Extract the (x, y) coordinate from the center of the cell holding the provided text.  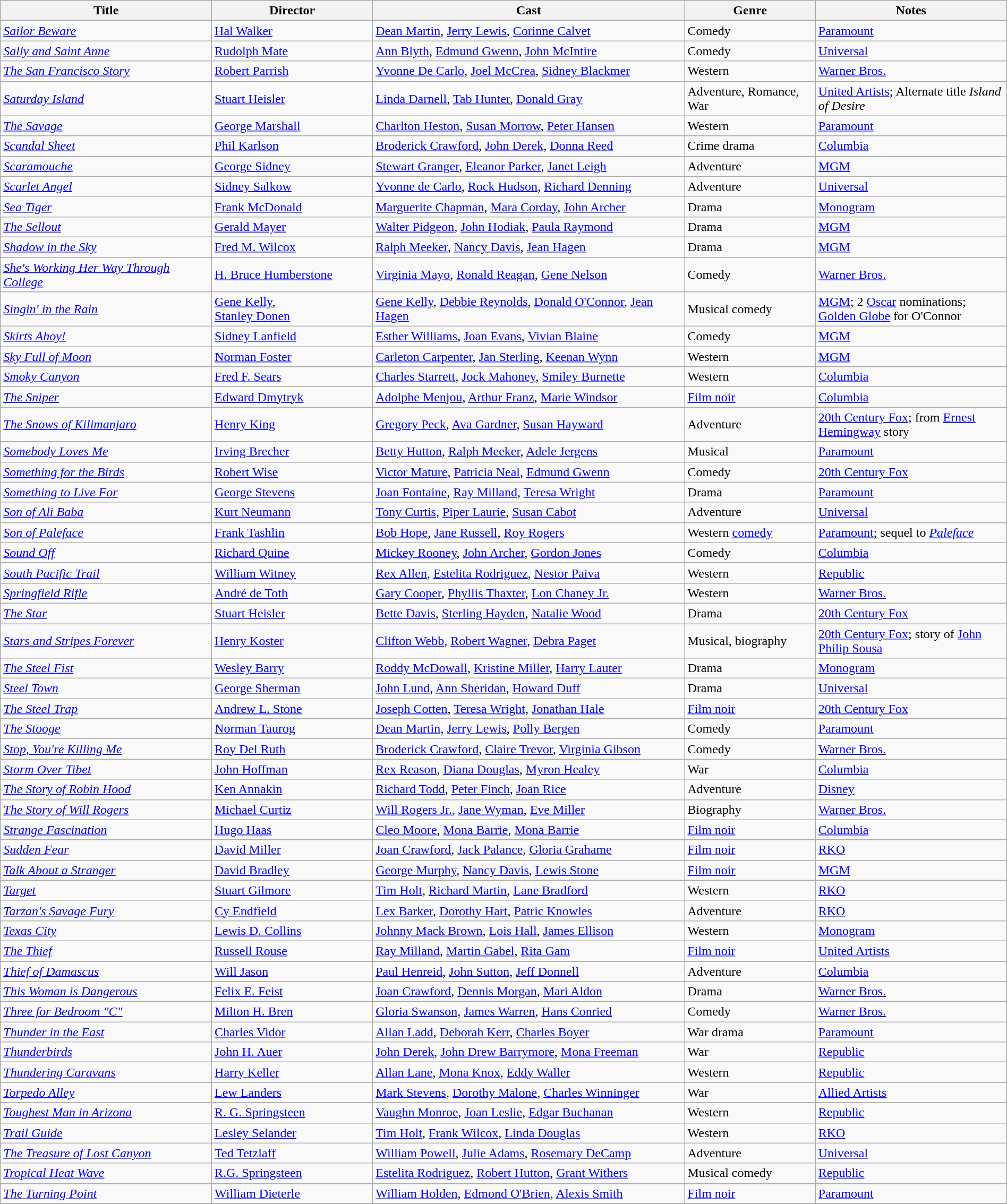
Son of Ali Baba (106, 512)
Charles Starrett, Jock Mahoney, Smiley Burnette (529, 377)
MGM; 2 Oscar nominations; Golden Globe for O'Connor (911, 309)
Cleo Moore, Mona Barrie, Mona Barrie (529, 830)
Broderick Crawford, Claire Trevor, Virginia Gibson (529, 749)
Ken Annakin (292, 789)
Sally and Saint Anne (106, 51)
Gene Kelly, Debbie Reynolds, Donald O'Connor, Jean Hagen (529, 309)
The Snows of Kilimanjaro (106, 425)
Henry King (292, 425)
Will Jason (292, 971)
Western comedy (750, 532)
Gerald Mayer (292, 227)
Toughest Man in Arizona (106, 1113)
Harry Keller (292, 1072)
War drama (750, 1032)
Vaughn Monroe, Joan Leslie, Edgar Buchanan (529, 1113)
The Star (106, 613)
20th Century Fox; from Ernest Hemingway story (911, 425)
Director (292, 11)
Sidney Salkow (292, 186)
The Turning Point (106, 1193)
Lesley Selander (292, 1133)
Wesley Barry (292, 668)
Trail Guide (106, 1133)
Musical, biography (750, 640)
Thief of Damascus (106, 971)
Stuart Gilmore (292, 890)
Marguerite Chapman, Mara Corday, John Archer (529, 207)
Norman Taurog (292, 729)
John Lund, Ann Sheridan, Howard Duff (529, 689)
Ralph Meeker, Nancy Davis, Jean Hagen (529, 247)
Kurt Neumann (292, 512)
Gary Cooper, Phyllis Thaxter, Lon Chaney Jr. (529, 593)
William Witney (292, 573)
Esther Williams, Joan Evans, Vivian Blaine (529, 337)
Clifton Webb, Robert Wagner, Debra Paget (529, 640)
Notes (911, 11)
Something to Live For (106, 492)
Virginia Mayo, Ronald Reagan, Gene Nelson (529, 274)
George Marshall (292, 126)
Joan Fontaine, Ray Milland, Teresa Wright (529, 492)
The Sniper (106, 397)
Dean Martin, Jerry Lewis, Polly Bergen (529, 729)
Stars and Stripes Forever (106, 640)
Thunder in the East (106, 1032)
William Powell, Julie Adams, Rosemary DeCamp (529, 1153)
Skirts Ahoy! (106, 337)
Lex Barker, Dorothy Hart, Patric Knowles (529, 910)
Hugo Haas (292, 830)
Torpedo Alley (106, 1093)
R. G. Springsteen (292, 1113)
Yvonne de Carlo, Rock Hudson, Richard Denning (529, 186)
Johnny Mack Brown, Lois Hall, James Ellison (529, 931)
William Dieterle (292, 1193)
Roddy McDowall, Kristine Miller, Harry Lauter (529, 668)
Victor Mature, Patricia Neal, Edmund Gwenn (529, 472)
Paramount; sequel to Paleface (911, 532)
Yvonne De Carlo, Joel McCrea, Sidney Blackmer (529, 71)
Scaramouche (106, 166)
Smoky Canyon (106, 377)
Richard Todd, Peter Finch, Joan Rice (529, 789)
Tony Curtis, Piper Laurie, Susan Cabot (529, 512)
Shadow in the Sky (106, 247)
Bob Hope, Jane Russell, Roy Rogers (529, 532)
Richard Quine (292, 553)
Texas City (106, 931)
Genre (750, 11)
Musical (750, 452)
The Sellout (106, 227)
The Steel Trap (106, 709)
South Pacific Trail (106, 573)
Allan Lane, Mona Knox, Eddy Waller (529, 1072)
Sudden Fear (106, 850)
Something for the Birds (106, 472)
Lew Landers (292, 1093)
William Holden, Edmond O'Brien, Alexis Smith (529, 1193)
Irving Brecher (292, 452)
Cast (529, 11)
George Sidney (292, 166)
George Murphy, Nancy Davis, Lewis Stone (529, 870)
She's Working Her Way Through College (106, 274)
The Thief (106, 951)
Tropical Heat Wave (106, 1173)
Felix E. Feist (292, 992)
The Treasure of Lost Canyon (106, 1153)
Thunderbirds (106, 1052)
Carleton Carpenter, Jan Sterling, Keenan Wynn (529, 357)
Bette Davis, Sterling Hayden, Natalie Wood (529, 613)
The San Francisco Story (106, 71)
David Miller (292, 850)
Storm Over Tibet (106, 769)
The Savage (106, 126)
Roy Del Ruth (292, 749)
Springfield Rifle (106, 593)
Charlton Heston, Susan Morrow, Peter Hansen (529, 126)
20th Century Fox; story of John Philip Sousa (911, 640)
Linda Darnell, Tab Hunter, Donald Gray (529, 99)
Charles Vidor (292, 1032)
H. Bruce Humberstone (292, 274)
Estelita Rodriguez, Robert Hutton, Grant Withers (529, 1173)
Frank McDonald (292, 207)
Fred F. Sears (292, 377)
Crime drama (750, 146)
Allied Artists (911, 1093)
Hal Walker (292, 31)
Strange Fascination (106, 830)
Disney (911, 789)
Paul Henreid, John Sutton, Jeff Donnell (529, 971)
Talk About a Stranger (106, 870)
Frank Tashlin (292, 532)
Ann Blyth, Edmund Gwenn, John McIntire (529, 51)
Singin' in the Rain (106, 309)
Henry Koster (292, 640)
Scarlet Angel (106, 186)
The Stooge (106, 729)
Thundering Caravans (106, 1072)
Mickey Rooney, John Archer, Gordon Jones (529, 553)
Adventure, Romance, War (750, 99)
Gregory Peck, Ava Gardner, Susan Hayward (529, 425)
Will Rogers Jr., Jane Wyman, Eve Miller (529, 810)
Mark Stevens, Dorothy Malone, Charles Winninger (529, 1093)
Stop, You're Killing Me (106, 749)
Fred M. Wilcox (292, 247)
Allan Ladd, Deborah Kerr, Charles Boyer (529, 1032)
Andrew L. Stone (292, 709)
The Story of Will Rogers (106, 810)
Son of Paleface (106, 532)
Steel Town (106, 689)
Rex Allen, Estelita Rodriguez, Nestor Paiva (529, 573)
The Story of Robin Hood (106, 789)
Three for Bedroom "C" (106, 1012)
Target (106, 890)
Lewis D. Collins (292, 931)
Tim Holt, Richard Martin, Lane Bradford (529, 890)
George Sherman (292, 689)
Broderick Crawford, John Derek, Donna Reed (529, 146)
Michael Curtiz (292, 810)
United Artists; Alternate title Island of Desire (911, 99)
Tarzan's Savage Fury (106, 910)
Joan Crawford, Dennis Morgan, Mari Aldon (529, 992)
George Stevens (292, 492)
Robert Wise (292, 472)
Sea Tiger (106, 207)
Rex Reason, Diana Douglas, Myron Healey (529, 769)
The Steel Fist (106, 668)
United Artists (911, 951)
Gloria Swanson, James Warren, Hans Conried (529, 1012)
Scandal Sheet (106, 146)
David Bradley (292, 870)
Walter Pidgeon, John Hodiak, Paula Raymond (529, 227)
Title (106, 11)
Ray Milland, Martin Gabel, Rita Gam (529, 951)
Somebody Loves Me (106, 452)
Biography (750, 810)
Russell Rouse (292, 951)
Saturday Island (106, 99)
John H. Auer (292, 1052)
André de Toth (292, 593)
John Hoffman (292, 769)
Adolphe Menjou, Arthur Franz, Marie Windsor (529, 397)
Sound Off (106, 553)
John Derek, John Drew Barrymore, Mona Freeman (529, 1052)
R.G. Springsteen (292, 1173)
Joseph Cotten, Teresa Wright, Jonathan Hale (529, 709)
Ted Tetzlaff (292, 1153)
Tim Holt, Frank Wilcox, Linda Douglas (529, 1133)
Sky Full of Moon (106, 357)
Rudolph Mate (292, 51)
Phil Karlson (292, 146)
Sidney Lanfield (292, 337)
Joan Crawford, Jack Palance, Gloria Grahame (529, 850)
Stewart Granger, Eleanor Parker, Janet Leigh (529, 166)
Cy Endfield (292, 910)
Milton H. Bren (292, 1012)
Betty Hutton, Ralph Meeker, Adele Jergens (529, 452)
Edward Dmytryk (292, 397)
This Woman is Dangerous (106, 992)
Sailor Beware (106, 31)
Dean Martin, Jerry Lewis, Corinne Calvet (529, 31)
Norman Foster (292, 357)
Gene Kelly,Stanley Donen (292, 309)
Robert Parrish (292, 71)
